Provide the [X, Y] coordinate of the cell's center where the given text is located.  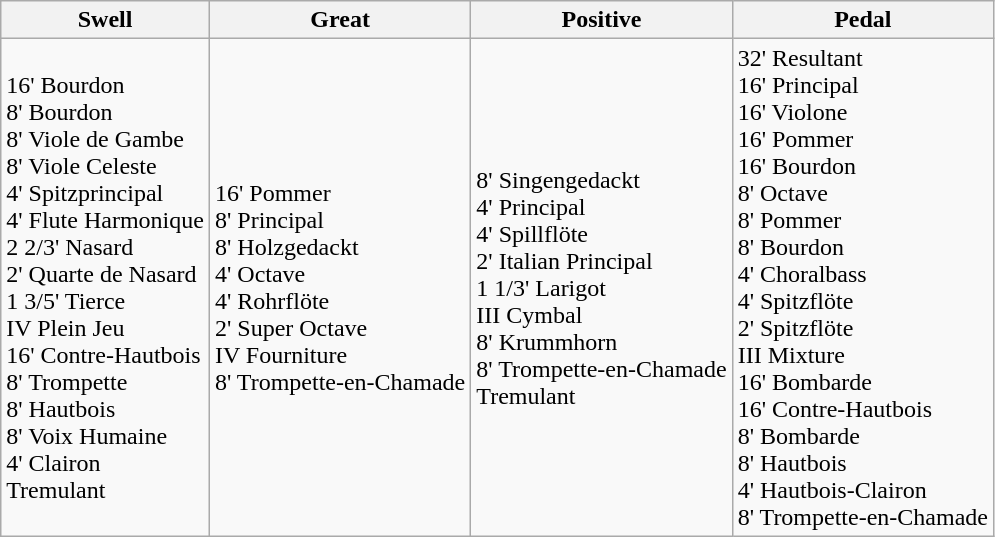
Swell [106, 20]
Pedal [862, 20]
16' Pommer8' Principal8' Holzgedackt4' Octave4' Rohrflöte2' Super OctaveIV Fourniture8' Trompette-en-Chamade [340, 288]
Positive [602, 20]
8' Singengedackt4' Principal4' Spillflöte2' Italian Principal1 1/3' LarigotIII Cymbal8' Krummhorn8' Trompette-en-ChamadeTremulant [602, 288]
Great [340, 20]
